Locate the cell with the specified text and output its (x, y) center coordinate. 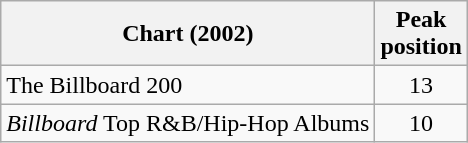
Billboard Top R&B/Hip-Hop Albums (188, 123)
Chart (2002) (188, 34)
Peakposition (421, 34)
10 (421, 123)
The Billboard 200 (188, 85)
13 (421, 85)
